Return the [X, Y] coordinate for the center point of the cell that contains the specified text.  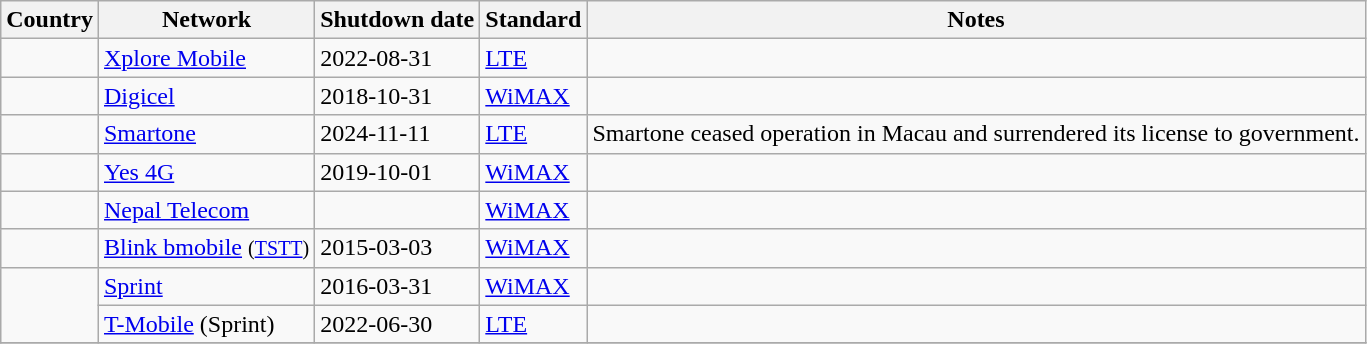
Xplore Mobile [206, 58]
Smartone ceased operation in Macau and surrendered its license to government. [976, 134]
Standard [534, 20]
Nepal Telecom [206, 210]
2015-03-03 [398, 248]
2024-11-11 [398, 134]
2018-10-31 [398, 96]
Shutdown date [398, 20]
2019-10-01 [398, 172]
T-Mobile (Sprint) [206, 324]
Network [206, 20]
2016-03-31 [398, 286]
Country [50, 20]
Sprint [206, 286]
Digicel [206, 96]
Yes 4G [206, 172]
2022-06-30 [398, 324]
Blink bmobile (TSTT) [206, 248]
2022-08-31 [398, 58]
Smartone [206, 134]
Notes [976, 20]
